Identify which cell holds the provided text, then report its (X, Y) central coordinate. 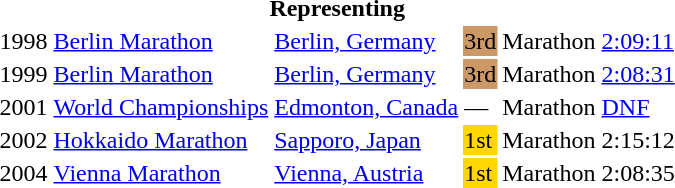
Vienna Marathon (161, 173)
Vienna, Austria (366, 173)
World Championships (161, 107)
Sapporo, Japan (366, 140)
Edmonton, Canada (366, 107)
Hokkaido Marathon (161, 140)
— (480, 107)
